Determine the [x, y] coordinate at the center of the cell enclosing the given text.  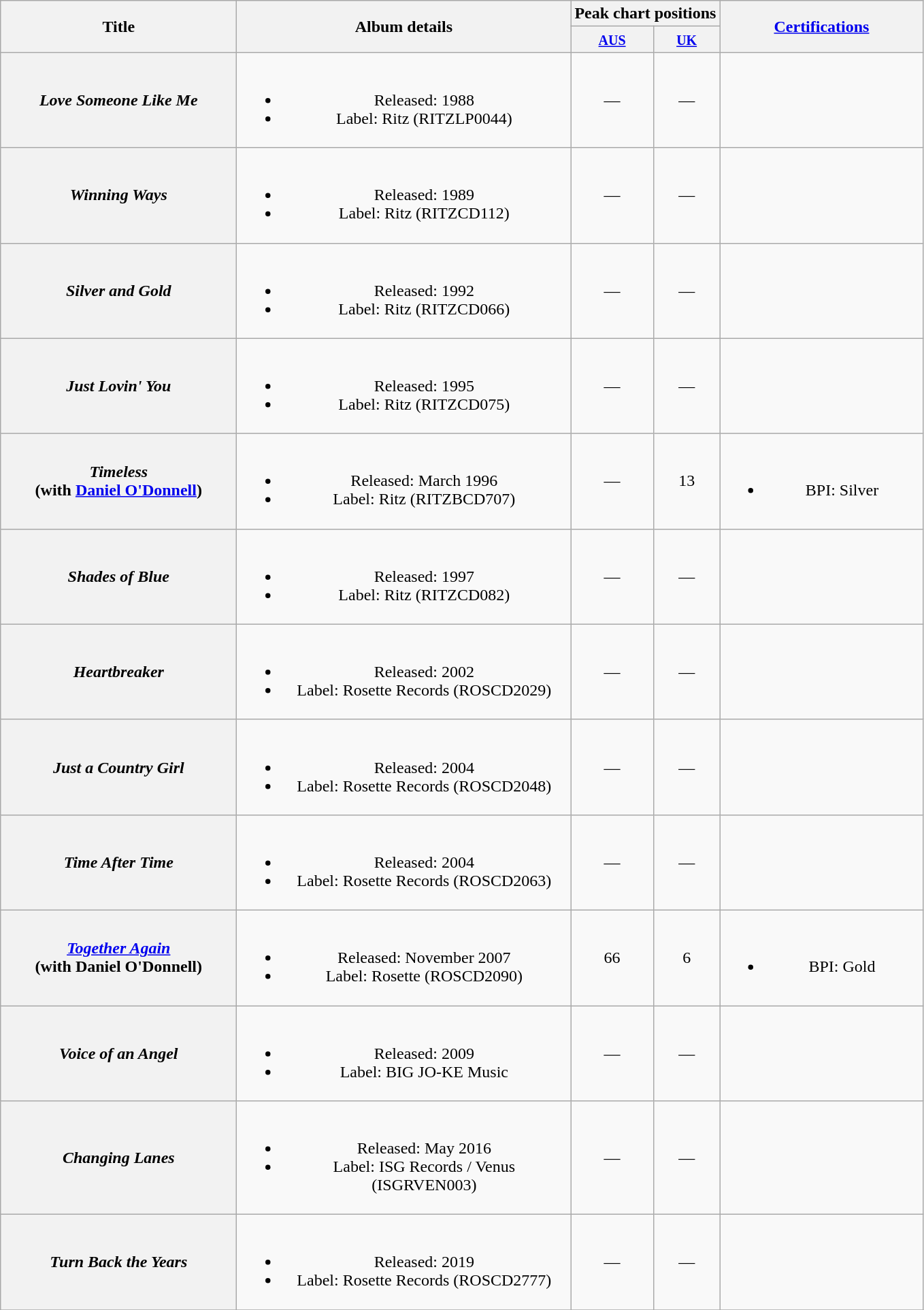
Title [118, 27]
Released: 2002Label: Rosette Records (ROSCD2029) [404, 672]
Love Someone Like Me [118, 100]
Released: 1988Label: Ritz (RITZLP0044) [404, 100]
BPI: Gold [822, 957]
Released: May 2016Label: ISG Records / Venus (ISGRVEN003) [404, 1158]
Together Again (with Daniel O'Donnell) [118, 957]
Released: 1995Label: Ritz (RITZCD075) [404, 386]
Just Lovin' You [118, 386]
Released: 1989Label: Ritz (RITZCD112) [404, 195]
6 [687, 957]
Winning Ways [118, 195]
UK [687, 39]
Time After Time [118, 862]
13 [687, 481]
Released: March 1996Label: Ritz (RITZBCD707) [404, 481]
Changing Lanes [118, 1158]
Released: 2019Label: Rosette Records (ROSCD2777) [404, 1262]
Released: 2004Label: Rosette Records (ROSCD2063) [404, 862]
Released: 2004Label: Rosette Records (ROSCD2048) [404, 767]
Turn Back the Years [118, 1262]
BPI: Silver [822, 481]
AUS [612, 39]
Voice of an Angel [118, 1053]
Released: 1997Label: Ritz (RITZCD082) [404, 576]
Silver and Gold [118, 291]
Album details [404, 27]
Shades of Blue [118, 576]
Released: November 2007Label: Rosette (ROSCD2090) [404, 957]
Just a Country Girl [118, 767]
66 [612, 957]
Certifications [822, 27]
Released: 1992Label: Ritz (RITZCD066) [404, 291]
Heartbreaker [118, 672]
Released: 2009Label: BIG JO-KE Music [404, 1053]
Peak chart positions [645, 14]
Timeless (with Daniel O'Donnell) [118, 481]
